Provide the (X, Y) coordinate of the cell's center where the given text is located.  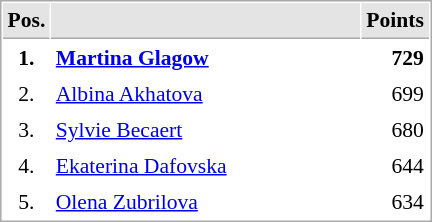
Ekaterina Dafovska (206, 165)
4. (26, 165)
Martina Glagow (206, 57)
Pos. (26, 21)
2. (26, 93)
699 (396, 93)
634 (396, 201)
1. (26, 57)
644 (396, 165)
5. (26, 201)
680 (396, 129)
Albina Akhatova (206, 93)
3. (26, 129)
Olena Zubrilova (206, 201)
Points (396, 21)
Sylvie Becaert (206, 129)
729 (396, 57)
